Identify which cell holds the provided text, then report its (x, y) central coordinate. 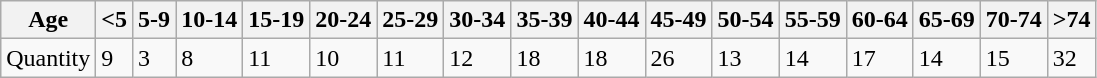
Quantity (48, 58)
<5 (114, 20)
10-14 (210, 20)
8 (210, 58)
60-64 (880, 20)
>74 (1072, 20)
40-44 (612, 20)
50-54 (746, 20)
26 (678, 58)
25-29 (410, 20)
55-59 (812, 20)
Age (48, 20)
70-74 (1014, 20)
17 (880, 58)
5-9 (154, 20)
15 (1014, 58)
30-34 (478, 20)
12 (478, 58)
3 (154, 58)
32 (1072, 58)
20-24 (344, 20)
9 (114, 58)
15-19 (276, 20)
45-49 (678, 20)
35-39 (544, 20)
65-69 (946, 20)
10 (344, 58)
13 (746, 58)
